Extract the [x, y] coordinate from the center of the cell holding the provided text.  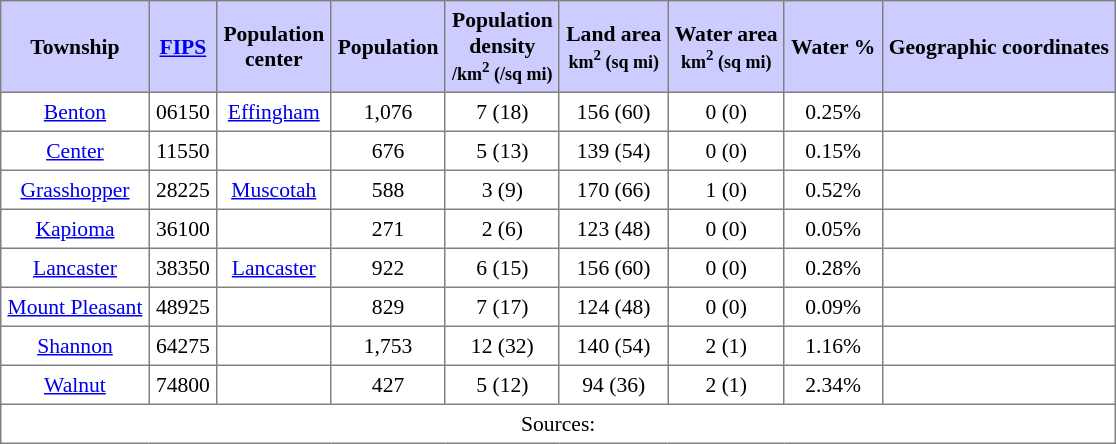
Kapioma [75, 228]
48925 [182, 306]
5 (12) [502, 384]
12 (32) [502, 346]
Water areakm2 (sq mi) [726, 47]
3 (9) [502, 190]
0.05% [833, 228]
Populationdensity/km2 (/sq mi) [502, 47]
28225 [182, 190]
0.09% [833, 306]
588 [388, 190]
Geographic coordinates [999, 47]
Population [388, 47]
FIPS [182, 47]
676 [388, 150]
2 (6) [502, 228]
Shannon [75, 346]
Water % [833, 47]
6 (15) [502, 268]
1.16% [833, 346]
7 (17) [502, 306]
1 (0) [726, 190]
7 (18) [502, 112]
0.28% [833, 268]
74800 [182, 384]
36100 [182, 228]
Township [75, 47]
11550 [182, 150]
170 (66) [613, 190]
Center [75, 150]
Effingham [274, 112]
0.52% [833, 190]
0.25% [833, 112]
5 (13) [502, 150]
271 [388, 228]
Mount Pleasant [75, 306]
Grasshopper [75, 190]
06150 [182, 112]
1,076 [388, 112]
94 (36) [613, 384]
Benton [75, 112]
0.15% [833, 150]
64275 [182, 346]
Land areakm2 (sq mi) [613, 47]
2.34% [833, 384]
140 (54) [613, 346]
1,753 [388, 346]
Muscotah [274, 190]
139 (54) [613, 150]
922 [388, 268]
124 (48) [613, 306]
Sources: [558, 424]
38350 [182, 268]
Walnut [75, 384]
123 (48) [613, 228]
Populationcenter [274, 47]
829 [388, 306]
427 [388, 384]
